Determine the [X, Y] coordinate at the center of the cell enclosing the given text.  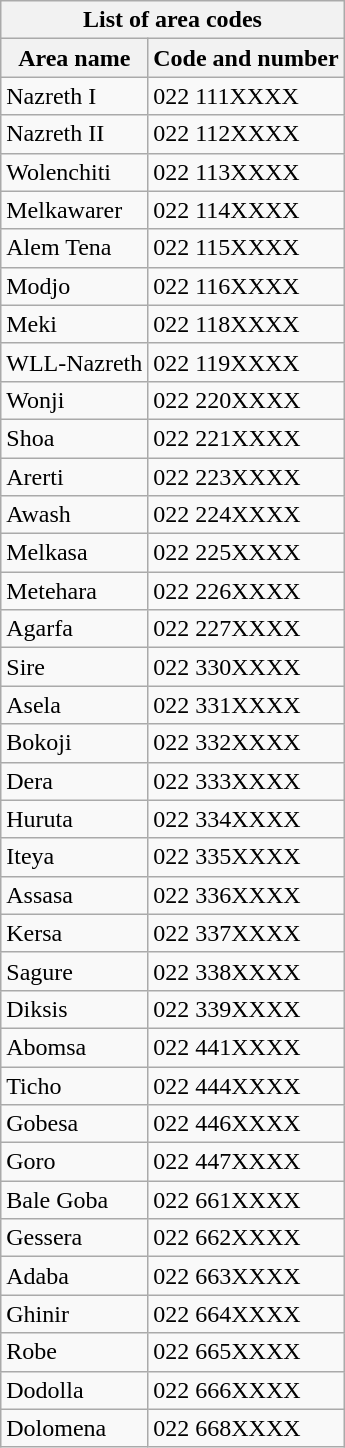
Awash [74, 515]
Dera [74, 781]
Kersa [74, 933]
022 116XXXX [246, 286]
022 339XXXX [246, 1009]
022 115XXXX [246, 248]
Iteya [74, 857]
022 111XXXX [246, 96]
Ghinir [74, 1314]
Metehara [74, 591]
022 119XXXX [246, 362]
022 112XXXX [246, 134]
022 224XXXX [246, 515]
Nazreth I [74, 96]
Ticho [74, 1085]
Bokoji [74, 743]
022 337XXXX [246, 933]
Modjo [74, 286]
022 665XXXX [246, 1352]
022 225XXXX [246, 553]
Sire [74, 667]
Assasa [74, 895]
022 332XXXX [246, 743]
022 333XXXX [246, 781]
Goro [74, 1162]
022 113XXXX [246, 172]
Wonji [74, 400]
Code and number [246, 58]
Dodolla [74, 1390]
Nazreth II [74, 134]
022 444XXXX [246, 1085]
022 441XXXX [246, 1047]
List of area codes [172, 20]
022 662XXXX [246, 1238]
Asela [74, 705]
Bale Goba [74, 1200]
Dolomena [74, 1428]
Adaba [74, 1276]
022 661XXXX [246, 1200]
022 666XXXX [246, 1390]
022 338XXXX [246, 971]
Gessera [74, 1238]
Wolenchiti [74, 172]
022 664XXXX [246, 1314]
022 223XXXX [246, 477]
Area name [74, 58]
Arerti [74, 477]
022 220XXXX [246, 400]
Melkawarer [74, 210]
022 663XXXX [246, 1276]
Alem Tena [74, 248]
Shoa [74, 438]
022 668XXXX [246, 1428]
Huruta [74, 819]
WLL-Nazreth [74, 362]
022 226XXXX [246, 591]
Abomsa [74, 1047]
022 446XXXX [246, 1124]
Gobesa [74, 1124]
022 227XXXX [246, 629]
022 221XXXX [246, 438]
Diksis [74, 1009]
Meki [74, 324]
022 118XXXX [246, 324]
022 334XXXX [246, 819]
Agarfa [74, 629]
022 330XXXX [246, 667]
Sagure [74, 971]
022 336XXXX [246, 895]
022 114XXXX [246, 210]
Melkasa [74, 553]
Robe [74, 1352]
022 447XXXX [246, 1162]
022 335XXXX [246, 857]
022 331XXXX [246, 705]
